Output the (X, Y) coordinate of the center of the cell containing the given text.  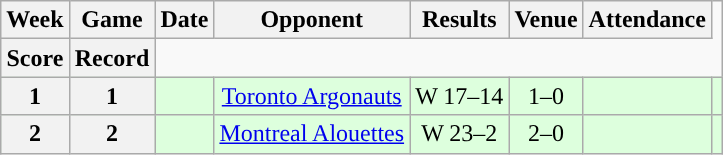
Toronto Argonauts (312, 96)
Game (112, 20)
Montreal Alouettes (312, 134)
1–0 (546, 96)
Date (184, 20)
Results (460, 20)
2–0 (546, 134)
Venue (546, 20)
W 23–2 (460, 134)
Week (35, 20)
Score (35, 58)
Attendance (647, 20)
W 17–14 (460, 96)
Record (112, 58)
Opponent (312, 20)
